For the text-containing cell, return its midpoint in [x, y] coordinate format. 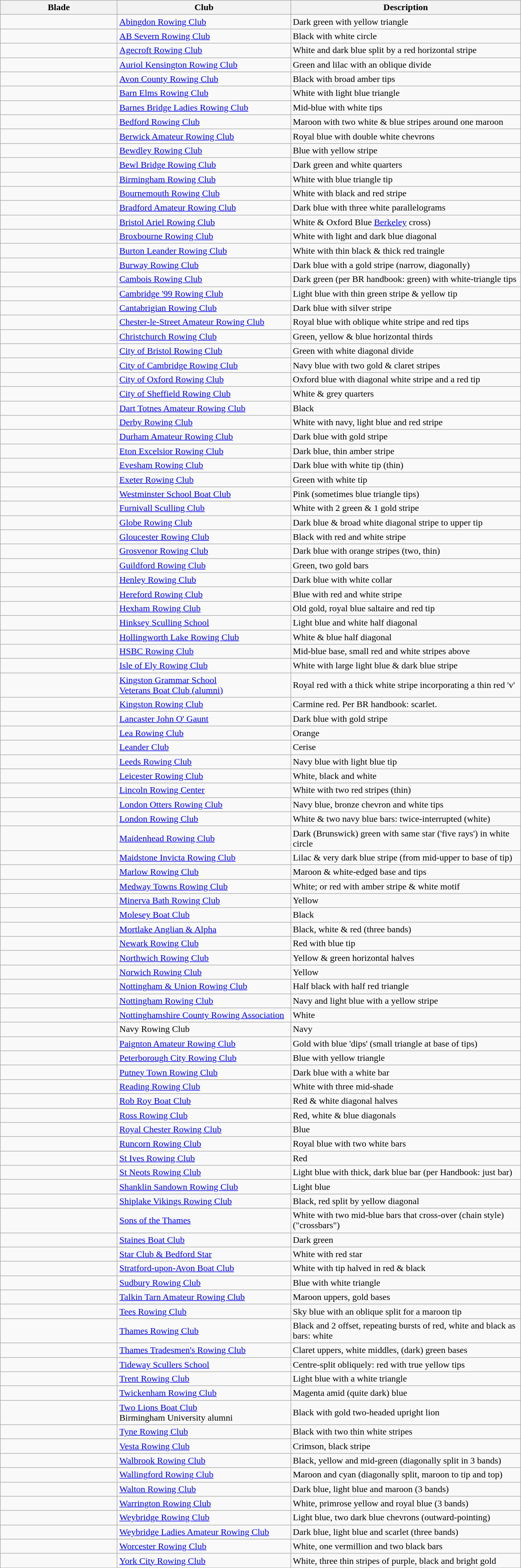
Cantabrigian Rowing Club [204, 308]
Northwich Rowing Club [204, 958]
White, primrose yellow and royal blue (3 bands) [406, 1503]
Royal red with a thick white stripe incorporating a thin red 'v' [406, 685]
Green with white tip [406, 480]
Description [406, 8]
Two Lions Boat ClubBirmingham University alumni [204, 1413]
Sky blue with an oblique split for a maroon tip [406, 1311]
Tideway Scullers School [204, 1364]
Green, two gold bars [406, 565]
Furnivall Sculling Club [204, 508]
Cambois Rowing Club [204, 279]
White; or red with amber stripe & white motif [406, 886]
Magenta amid (quite dark) blue [406, 1393]
Barn Elms Rowing Club [204, 93]
Club [204, 8]
Green and lilac with an oblique divide [406, 65]
Guildford Rowing Club [204, 565]
Lea Rowing Club [204, 733]
White with light blue triangle [406, 93]
Thames Tradesmen's Rowing Club [204, 1350]
Star Club & Bedford Star [204, 1254]
Thames Rowing Club [204, 1331]
Royal blue with double white chevrons [406, 136]
Maroon uppers, gold bases [406, 1297]
White with large light blue & dark blue stripe [406, 666]
Mid-blue base, small red and white stripes above [406, 651]
White, one vermillion and two black bars [406, 1546]
Dark blue with white tip (thin) [406, 465]
Rob Roy Boat Club [204, 1101]
Navy blue, bronze chevron and white tips [406, 804]
White & grey quarters [406, 394]
Lancaster John O' Gaunt [204, 719]
St Neots Rowing Club [204, 1173]
Nottingham & Union Rowing Club [204, 986]
Royal Chester Rowing Club [204, 1130]
Red [406, 1158]
White, three thin stripes of purple, black and bright gold [406, 1560]
White with navy, light blue and red stripe [406, 423]
White with tip halved in red & black [406, 1268]
City of Cambridge Rowing Club [204, 365]
Pink (sometimes blue triangle tips) [406, 494]
Light blue with a white triangle [406, 1379]
Christchurch Rowing Club [204, 336]
White with 2 green & 1 gold stripe [406, 508]
Black with gold two-headed upright lion [406, 1413]
Oxford blue with diagonal white stripe and a red tip [406, 379]
Blue with white triangle [406, 1283]
White with light and dark blue diagonal [406, 236]
Putney Town Rowing Club [204, 1072]
York City Rowing Club [204, 1560]
Black with red and white stripe [406, 537]
Agecroft Rowing Club [204, 50]
Burway Rowing Club [204, 265]
Runcorn Rowing Club [204, 1144]
Berwick Amateur Rowing Club [204, 136]
London Rowing Club [204, 819]
Bradford Amateur Rowing Club [204, 208]
Light blue [406, 1187]
Marlow Rowing Club [204, 872]
Hollingworth Lake Rowing Club [204, 637]
Bedford Rowing Club [204, 122]
Cambridge '99 Rowing Club [204, 294]
Staines Boat Club [204, 1240]
White & blue half diagonal [406, 637]
Carmine red. Per BR handbook: scarlet. [406, 704]
Bournemouth Rowing Club [204, 194]
Dark blue, light blue and scarlet (three bands) [406, 1532]
Trent Rowing Club [204, 1379]
Newark Rowing Club [204, 944]
Red & white diagonal halves [406, 1101]
Gloucester Rowing Club [204, 537]
Blue with red and white stripe [406, 594]
Bewl Bridge Rowing Club [204, 165]
Hinksey Sculling School [204, 623]
Half black with half red triangle [406, 986]
White with black and red stripe [406, 194]
Dark blue with a gold stripe (narrow, diagonally) [406, 265]
Paignton Amateur Rowing Club [204, 1044]
White [406, 1015]
Bewdley Rowing Club [204, 150]
Derby Rowing Club [204, 423]
Black, red split by yellow diagonal [406, 1201]
Broxbourne Rowing Club [204, 236]
Talkin Tarn Amateur Rowing Club [204, 1297]
Navy blue with two gold & claret stripes [406, 365]
Maroon and cyan (diagonally split, maroon to tip and top) [406, 1475]
Green, yellow & blue horizontal thirds [406, 336]
Stratford-upon-Avon Boat Club [204, 1268]
Blade [59, 8]
Birmingham Rowing Club [204, 179]
Hexham Rowing Club [204, 608]
Auriol Kensington Rowing Club [204, 65]
Shanklin Sandown Rowing Club [204, 1187]
White with red star [406, 1254]
Royal blue with two white bars [406, 1144]
Lilac & very dark blue stripe (from mid-upper to base of tip) [406, 857]
Durham Amateur Rowing Club [204, 437]
Navy [406, 1029]
Claret uppers, white middles, (dark) green bases [406, 1350]
Tees Rowing Club [204, 1311]
Maidstone Invicta Rowing Club [204, 857]
Walton Rowing Club [204, 1489]
Barnes Bridge Ladies Rowing Club [204, 108]
Orange [406, 733]
White with blue triangle tip [406, 179]
Tyne Rowing Club [204, 1432]
Navy blue with light blue tip [406, 762]
Dark blue with a white bar [406, 1072]
Medway Towns Rowing Club [204, 886]
White & Oxford Blue Berkeley cross) [406, 222]
Dark green [406, 1240]
Twickenham Rowing Club [204, 1393]
Sons of the Thames [204, 1220]
Royal blue with oblique white stripe and red tips [406, 322]
White with two mid-blue bars that cross-over (chain style) ("crossbars") [406, 1220]
Dark blue, light blue and maroon (3 bands) [406, 1489]
Bristol Ariel Rowing Club [204, 222]
Light blue with thick, dark blue bar (per Handbook: just bar) [406, 1173]
Centre-split obliquely: red with true yellow tips [406, 1364]
Worcester Rowing Club [204, 1546]
White & two navy blue bars: twice-interrupted (white) [406, 819]
Blue with yellow triangle [406, 1058]
Dark blue with white collar [406, 580]
Henley Rowing Club [204, 580]
Light blue with thin green stripe & yellow tip [406, 294]
White and dark blue split by a red horizontal stripe [406, 50]
Evesham Rowing Club [204, 465]
Dark green (per BR handbook: green) with white-triangle tips [406, 279]
Vesta Rowing Club [204, 1446]
Dark blue, thin amber stripe [406, 451]
Old gold, royal blue saltaire and red tip [406, 608]
Eton Excelsior Rowing Club [204, 451]
Maroon & white-edged base and tips [406, 872]
Black with white circle [406, 36]
Dark blue & broad white diagonal stripe to upper tip [406, 523]
Maidenhead Rowing Club [204, 838]
Maroon with two white & blue stripes around one maroon [406, 122]
Yellow & green horizontal halves [406, 958]
Grosvenor Rowing Club [204, 551]
Walbrook Rowing Club [204, 1460]
Wallingford Rowing Club [204, 1475]
Norwich Rowing Club [204, 972]
Gold with blue 'dips' (small triangle at base of tips) [406, 1044]
Blue [406, 1130]
Dark blue with silver stripe [406, 308]
Kingston Grammar SchoolVeterans Boat Club (alumni) [204, 685]
Warrington Rowing Club [204, 1503]
White with three mid-shade [406, 1086]
Leicester Rowing Club [204, 776]
Leander Club [204, 747]
Reading Rowing Club [204, 1086]
Exeter Rowing Club [204, 480]
Black with broad amber tips [406, 79]
Dark (Brunswick) green with same star ('five rays') in white circle [406, 838]
Dark green and white quarters [406, 165]
Avon County Rowing Club [204, 79]
Ross Rowing Club [204, 1115]
Dart Totnes Amateur Rowing Club [204, 408]
Black and 2 offset, repeating bursts of red, white and black as bars: white [406, 1331]
Blue with yellow stripe [406, 150]
Westminster School Boat Club [204, 494]
Light blue, two dark blue chevrons (outward-pointing) [406, 1518]
Kingston Rowing Club [204, 704]
Crimson, black stripe [406, 1446]
Chester-le-Street Amateur Rowing Club [204, 322]
Green with white diagonal divide [406, 351]
Mortlake Anglian & Alpha [204, 929]
Leeds Rowing Club [204, 762]
Abingdon Rowing Club [204, 22]
Shiplake Vikings Rowing Club [204, 1201]
Isle of Ely Rowing Club [204, 666]
Black, yellow and mid-green (diagonally split in 3 bands) [406, 1460]
Dark blue with three white parallelograms [406, 208]
Navy Rowing Club [204, 1029]
Molesey Boat Club [204, 915]
White, black and white [406, 776]
Sudbury Rowing Club [204, 1283]
Red with blue tip [406, 944]
Cerise [406, 747]
Weybridge Rowing Club [204, 1518]
Nottingham Rowing Club [204, 1001]
HSBC Rowing Club [204, 651]
Navy and light blue with a yellow stripe [406, 1001]
Dark green with yellow triangle [406, 22]
Burton Leander Rowing Club [204, 251]
Minerva Bath Rowing Club [204, 901]
London Otters Rowing Club [204, 804]
Globe Rowing Club [204, 523]
AB Severn Rowing Club [204, 36]
Light blue and white half diagonal [406, 623]
Mid-blue with white tips [406, 108]
Weybridge Ladies Amateur Rowing Club [204, 1532]
City of Sheffield Rowing Club [204, 394]
White with two red stripes (thin) [406, 790]
Dark blue with orange stripes (two, thin) [406, 551]
Red, white & blue diagonals [406, 1115]
City of Oxford Rowing Club [204, 379]
Black, white & red (three bands) [406, 929]
Nottinghamshire County Rowing Association [204, 1015]
Lincoln Rowing Center [204, 790]
City of Bristol Rowing Club [204, 351]
White with thin black & thick red traingle [406, 251]
Peterborough City Rowing Club [204, 1058]
Hereford Rowing Club [204, 594]
St Ives Rowing Club [204, 1158]
Black with two thin white stripes [406, 1432]
